Scan for the cell matching the given text and deliver its (X, Y) coordinate at center. 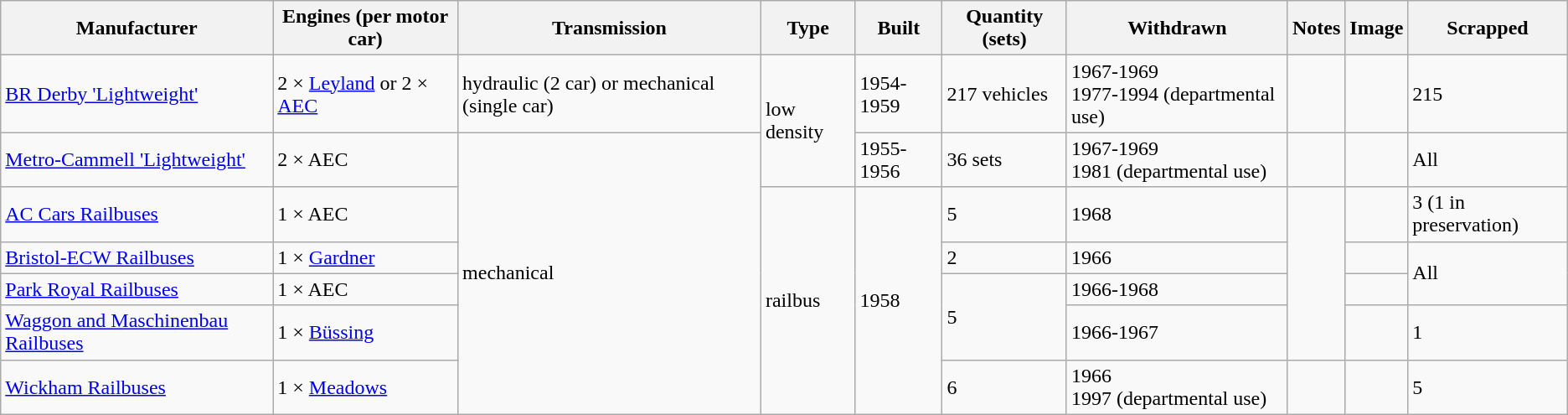
1954-1959 (899, 94)
Wickham Railbuses (137, 387)
mechanical (610, 273)
1966 (1177, 257)
Type (807, 29)
36 sets (1005, 159)
1 × Büssing (365, 332)
215 (1488, 94)
2 (1005, 257)
217 vehicles (1005, 94)
1958 (899, 300)
Transmission (610, 29)
BR Derby 'Lightweight' (137, 94)
Quantity (sets) (1005, 29)
1 (1488, 332)
1966-1967 (1177, 332)
railbus (807, 300)
1955-1956 (899, 159)
Park Royal Railbuses (137, 289)
6 (1005, 387)
2 × Leyland or 2 × AEC (365, 94)
1 × Gardner (365, 257)
1967-19691981 (departmental use) (1177, 159)
low density (807, 121)
Manufacturer (137, 29)
3 (1 in preservation) (1488, 215)
Bristol-ECW Railbuses (137, 257)
1968 (1177, 215)
Image (1377, 29)
Withdrawn (1177, 29)
Waggon and Maschinenbau Railbuses (137, 332)
Engines (per motor car) (365, 29)
2 × AEC (365, 159)
Notes (1316, 29)
1966-1968 (1177, 289)
Metro-Cammell 'Lightweight' (137, 159)
Built (899, 29)
1967-19691977-1994 (departmental use) (1177, 94)
hydraulic (2 car) or mechanical (single car) (610, 94)
1 × Meadows (365, 387)
Scrapped (1488, 29)
AC Cars Railbuses (137, 215)
19661997 (departmental use) (1177, 387)
